Detect which cell encompasses the target text, then output its [x, y] center coordinate. 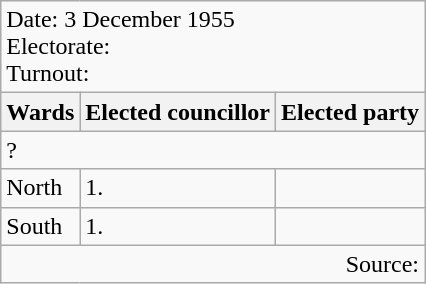
North [40, 188]
Date: 3 December 1955Electorate: Turnout: [213, 47]
Wards [40, 112]
? [213, 150]
Source: [213, 264]
Elected party [350, 112]
South [40, 226]
Elected councillor [178, 112]
